Return (x, y) of the center of cell containing provided text 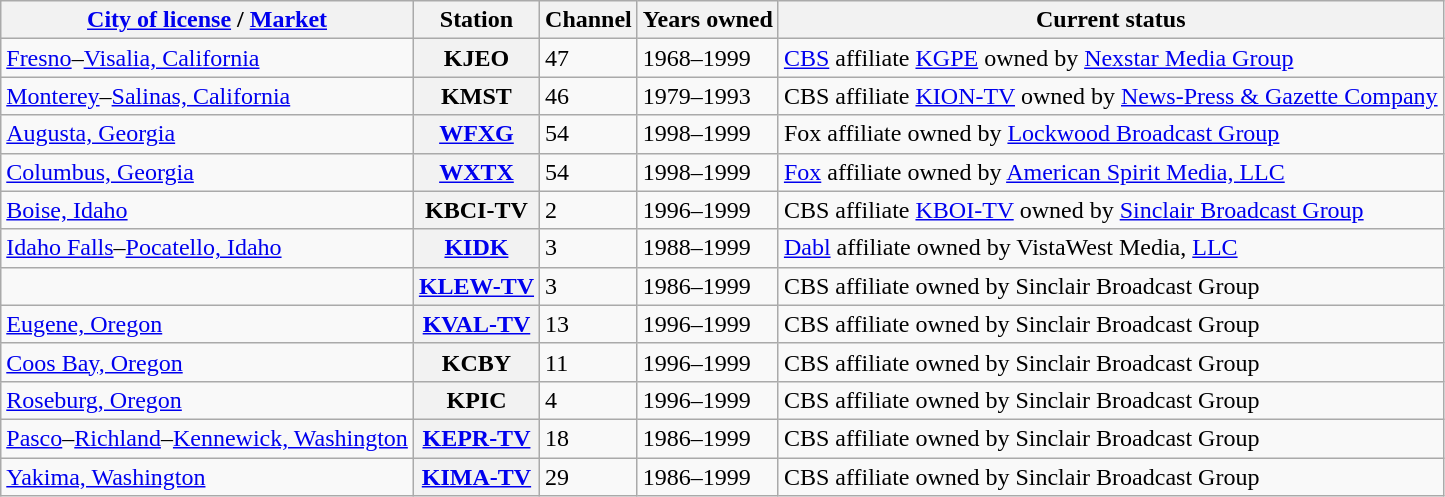
WXTX (476, 172)
Dabl affiliate owned by VistaWest Media, LLC (1110, 248)
Station (476, 20)
Years owned (708, 20)
Boise, Idaho (208, 210)
Yakima, Washington (208, 477)
Fox affiliate owned by Lockwood Broadcast Group (1110, 134)
18 (589, 438)
29 (589, 477)
Columbus, Georgia (208, 172)
Fox affiliate owned by American Spirit Media, LLC (1110, 172)
Channel (589, 20)
KIDK (476, 248)
Eugene, Oregon (208, 324)
KBCI-TV (476, 210)
CBS affiliate KBOI-TV owned by Sinclair Broadcast Group (1110, 210)
KVAL-TV (476, 324)
2 (589, 210)
1968–1999 (708, 58)
KCBY (476, 362)
Augusta, Georgia (208, 134)
47 (589, 58)
Monterey–Salinas, California (208, 96)
CBS affiliate KION-TV owned by News-Press & Gazette Company (1110, 96)
Fresno–Visalia, California (208, 58)
KIMA-TV (476, 477)
WFXG (476, 134)
11 (589, 362)
Idaho Falls–Pocatello, Idaho (208, 248)
46 (589, 96)
KJEO (476, 58)
Current status (1110, 20)
13 (589, 324)
CBS affiliate KGPE owned by Nexstar Media Group (1110, 58)
1988–1999 (708, 248)
1979–1993 (708, 96)
KPIC (476, 400)
KLEW-TV (476, 286)
City of license / Market (208, 20)
KEPR-TV (476, 438)
Pasco–Richland–Kennewick, Washington (208, 438)
4 (589, 400)
Coos Bay, Oregon (208, 362)
Roseburg, Oregon (208, 400)
KMST (476, 96)
